Locate the cell with the specified text and output its [X, Y] center coordinate. 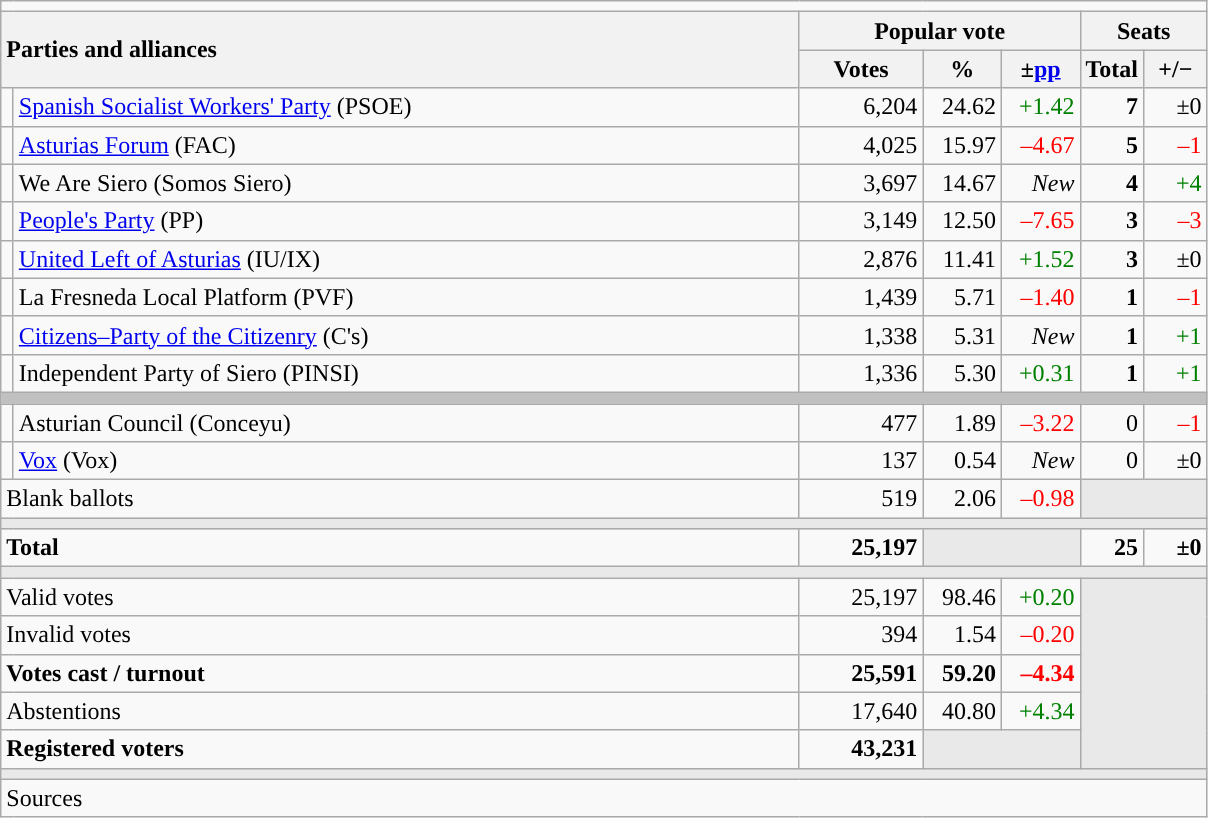
2.06 [962, 499]
15.97 [962, 145]
394 [861, 635]
98.46 [962, 597]
3,149 [861, 221]
+1.52 [1040, 259]
Spanish Socialist Workers' Party (PSOE) [406, 107]
+1.42 [1040, 107]
5 [1112, 145]
Blank ballots [400, 499]
+0.20 [1040, 597]
We Are Siero (Somos Siero) [406, 183]
11.41 [962, 259]
25,591 [861, 673]
477 [861, 423]
+/− [1176, 69]
±pp [1040, 69]
Seats [1144, 31]
+4 [1176, 183]
Votes [861, 69]
1.54 [962, 635]
43,231 [861, 749]
7 [1112, 107]
3,697 [861, 183]
17,640 [861, 711]
Asturian Council (Conceyu) [406, 423]
12.50 [962, 221]
Popular vote [940, 31]
Independent Party of Siero (PINSI) [406, 373]
519 [861, 499]
–4.34 [1040, 673]
1.89 [962, 423]
4 [1112, 183]
Citizens–Party of the Citizenry (C's) [406, 335]
% [962, 69]
137 [861, 461]
United Left of Asturias (IU/IX) [406, 259]
La Fresneda Local Platform (PVF) [406, 297]
Vox (Vox) [406, 461]
25 [1112, 548]
People's Party (PP) [406, 221]
Sources [604, 798]
1,338 [861, 335]
+4.34 [1040, 711]
5.30 [962, 373]
–4.67 [1040, 145]
–1.40 [1040, 297]
–7.65 [1040, 221]
6,204 [861, 107]
–3.22 [1040, 423]
Valid votes [400, 597]
4,025 [861, 145]
14.67 [962, 183]
Abstentions [400, 711]
24.62 [962, 107]
–0.98 [1040, 499]
Votes cast / turnout [400, 673]
59.20 [962, 673]
+0.31 [1040, 373]
5.71 [962, 297]
2,876 [861, 259]
1,439 [861, 297]
0.54 [962, 461]
Invalid votes [400, 635]
–0.20 [1040, 635]
5.31 [962, 335]
–3 [1176, 221]
Asturias Forum (FAC) [406, 145]
Registered voters [400, 749]
1,336 [861, 373]
Parties and alliances [400, 50]
40.80 [962, 711]
